Output the [X, Y] coordinate of the center of the cell containing the given text.  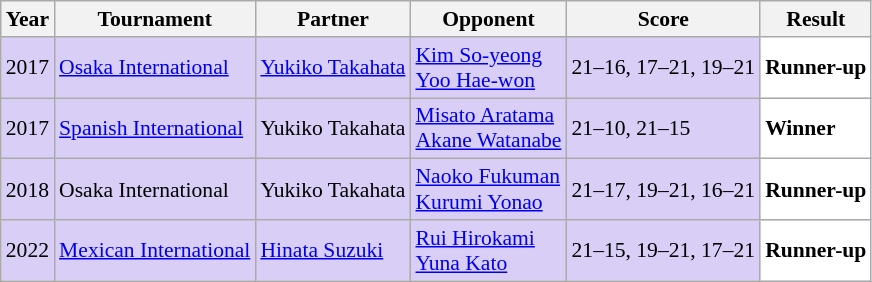
Naoko Fukuman Kurumi Yonao [488, 190]
2018 [28, 190]
Mexican International [154, 250]
Hinata Suzuki [332, 250]
Result [816, 19]
21–16, 17–21, 19–21 [663, 68]
21–10, 21–15 [663, 128]
Misato Aratama Akane Watanabe [488, 128]
Rui Hirokami Yuna Kato [488, 250]
21–17, 19–21, 16–21 [663, 190]
Winner [816, 128]
Spanish International [154, 128]
Score [663, 19]
Opponent [488, 19]
21–15, 19–21, 17–21 [663, 250]
2022 [28, 250]
Year [28, 19]
Tournament [154, 19]
Kim So-yeong Yoo Hae-won [488, 68]
Partner [332, 19]
